Detect which cell encompasses the target text, then output its [X, Y] center coordinate. 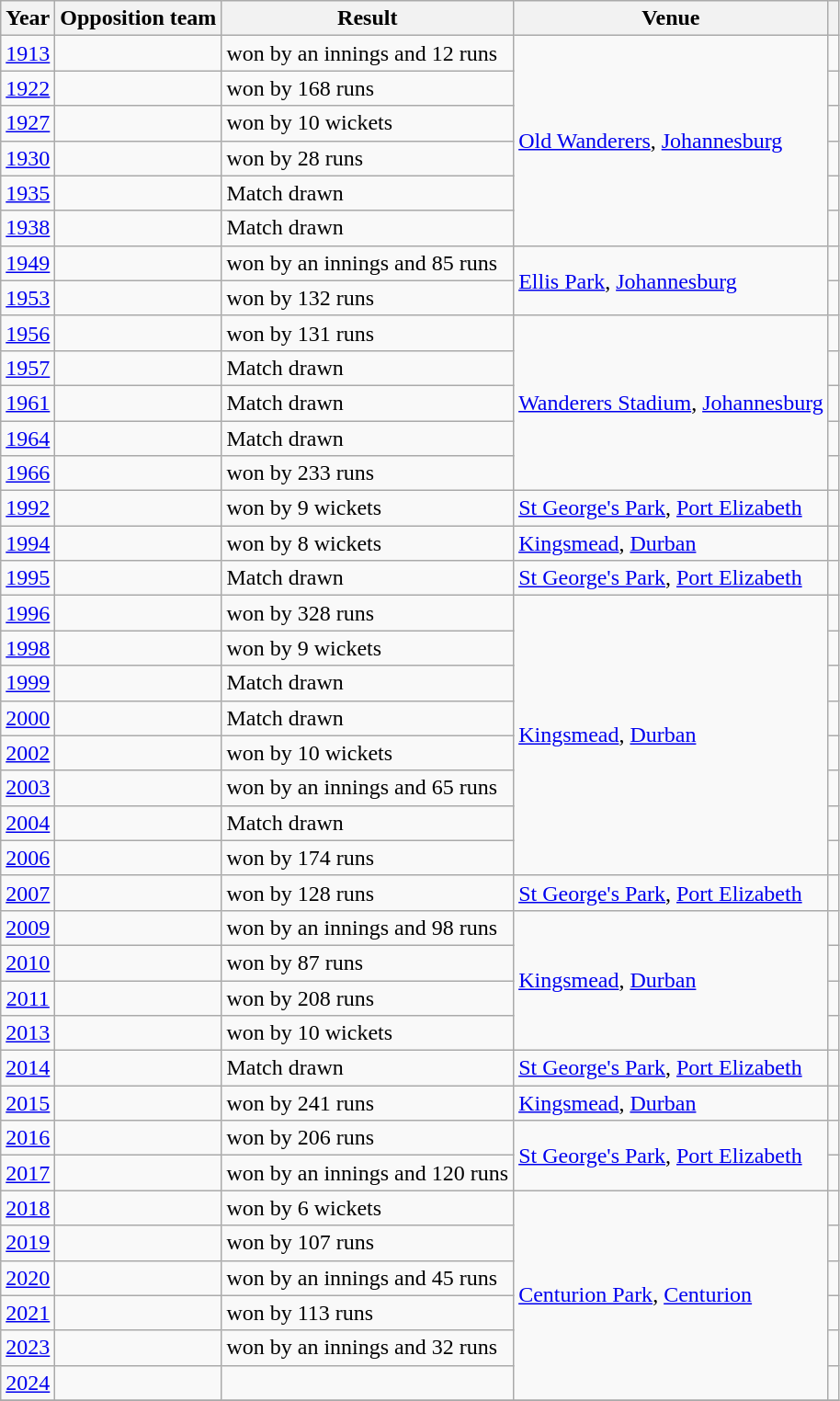
2009 [28, 928]
1995 [28, 578]
won by an innings and 12 runs [368, 53]
Old Wanderers, Johannesburg [671, 141]
1949 [28, 263]
2019 [28, 1243]
1938 [28, 228]
Centurion Park, Centurion [671, 1295]
1913 [28, 53]
Result [368, 18]
2011 [28, 997]
1922 [28, 88]
1966 [28, 473]
won by 208 runs [368, 997]
won by 168 runs [368, 88]
Year [28, 18]
2007 [28, 893]
2024 [28, 1383]
won by an innings and 85 runs [368, 263]
won by an innings and 98 runs [368, 928]
2003 [28, 788]
2021 [28, 1313]
2000 [28, 718]
won by 233 runs [368, 473]
1927 [28, 123]
2023 [28, 1348]
1999 [28, 683]
won by an innings and 120 runs [368, 1173]
won by 328 runs [368, 613]
won by 131 runs [368, 333]
2017 [28, 1173]
won by an innings and 65 runs [368, 788]
1956 [28, 333]
Opposition team [138, 18]
2004 [28, 823]
won by an innings and 32 runs [368, 1348]
won by 206 runs [368, 1138]
Ellis Park, Johannesburg [671, 280]
won by 113 runs [368, 1313]
won by 107 runs [368, 1243]
won by 132 runs [368, 298]
1961 [28, 403]
2018 [28, 1208]
won by 8 wickets [368, 543]
2010 [28, 962]
1953 [28, 298]
1998 [28, 648]
2002 [28, 753]
1957 [28, 368]
2016 [28, 1138]
Venue [671, 18]
won by 87 runs [368, 962]
2006 [28, 858]
won by 28 runs [368, 158]
1996 [28, 613]
1992 [28, 508]
won by 241 runs [368, 1103]
won by 6 wickets [368, 1208]
2015 [28, 1103]
2013 [28, 1033]
won by 128 runs [368, 893]
1935 [28, 193]
won by 174 runs [368, 858]
1964 [28, 439]
1994 [28, 543]
1930 [28, 158]
won by an innings and 45 runs [368, 1278]
Wanderers Stadium, Johannesburg [671, 403]
2014 [28, 1068]
2020 [28, 1278]
